From the cell containing the given text, extract its center point as (X, Y) coordinate. 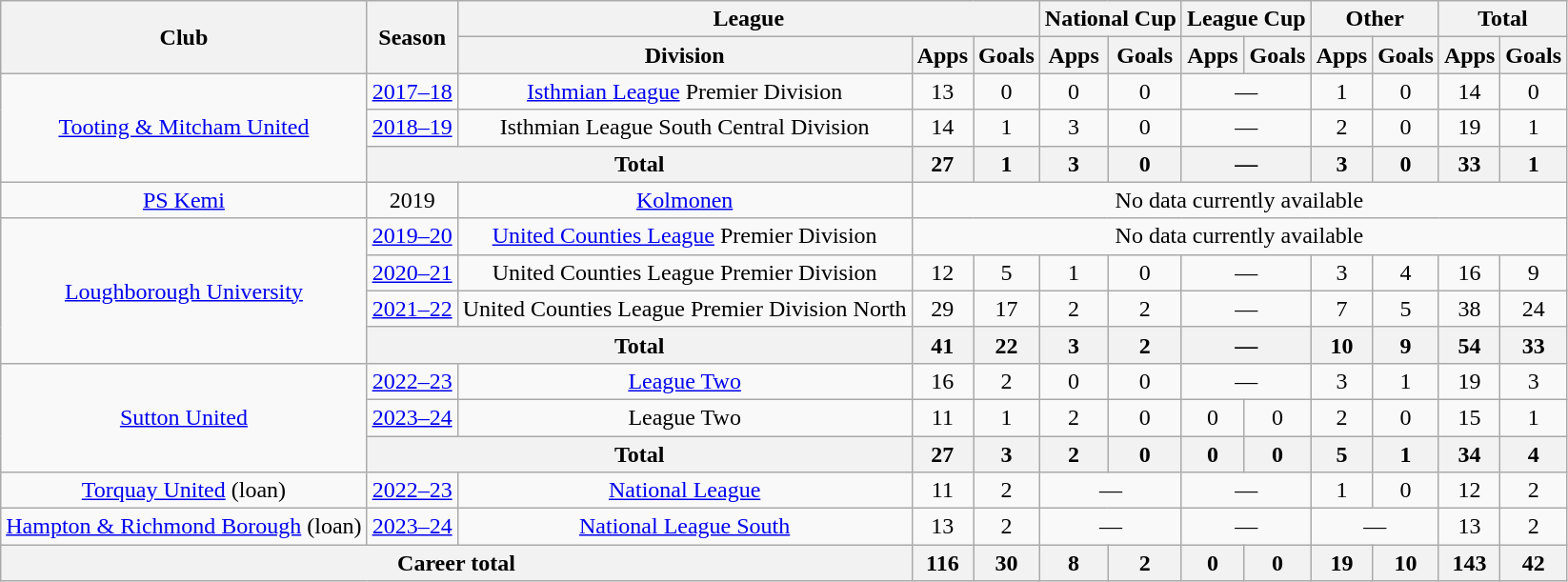
15 (1469, 417)
2019–20 (412, 236)
Loughborough University (184, 291)
League Cup (1246, 19)
8 (1074, 563)
116 (942, 563)
Other (1375, 19)
Season (412, 37)
24 (1534, 309)
30 (1007, 563)
National League (684, 491)
Isthmian League South Central Division (684, 128)
2018–19 (412, 128)
Sutton United (184, 417)
Hampton & Richmond Borough (loan) (184, 527)
7 (1341, 309)
National League South (684, 527)
2021–22 (412, 309)
Torquay United (loan) (184, 491)
Isthmian League Premier Division (684, 91)
United Counties League Premier Division North (684, 309)
22 (1007, 345)
41 (942, 345)
Kolmonen (684, 200)
2020–21 (412, 272)
PS Kemi (184, 200)
Division (684, 55)
2019 (412, 200)
National Cup (1111, 19)
Career total (456, 563)
42 (1534, 563)
Club (184, 37)
League (749, 19)
38 (1469, 309)
17 (1007, 309)
34 (1469, 454)
54 (1469, 345)
Tooting & Mitcham United (184, 128)
2017–18 (412, 91)
143 (1469, 563)
29 (942, 309)
